Find where the given text appears and provide that cell's center as (X, Y) coordinate. 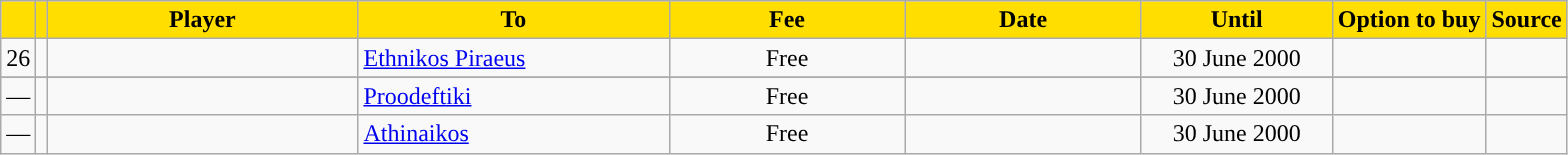
26 (18, 58)
To (514, 20)
Option to buy (1409, 20)
Source (1526, 20)
Proodeftiki (514, 96)
Ethnikos Piraeus (514, 58)
Fee (787, 20)
Until (1236, 20)
Athinaikos (514, 134)
Player (202, 20)
Date (1023, 20)
